From the cell containing the given text, extract its center point as (X, Y) coordinate. 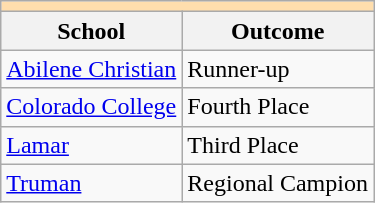
Outcome (278, 31)
Colorado College (92, 107)
Fourth Place (278, 107)
Third Place (278, 145)
Regional Campion (278, 183)
Truman (92, 183)
Runner-up (278, 69)
Abilene Christian (92, 69)
School (92, 31)
Lamar (92, 145)
